For the text-containing cell, return its midpoint in [X, Y] coordinate format. 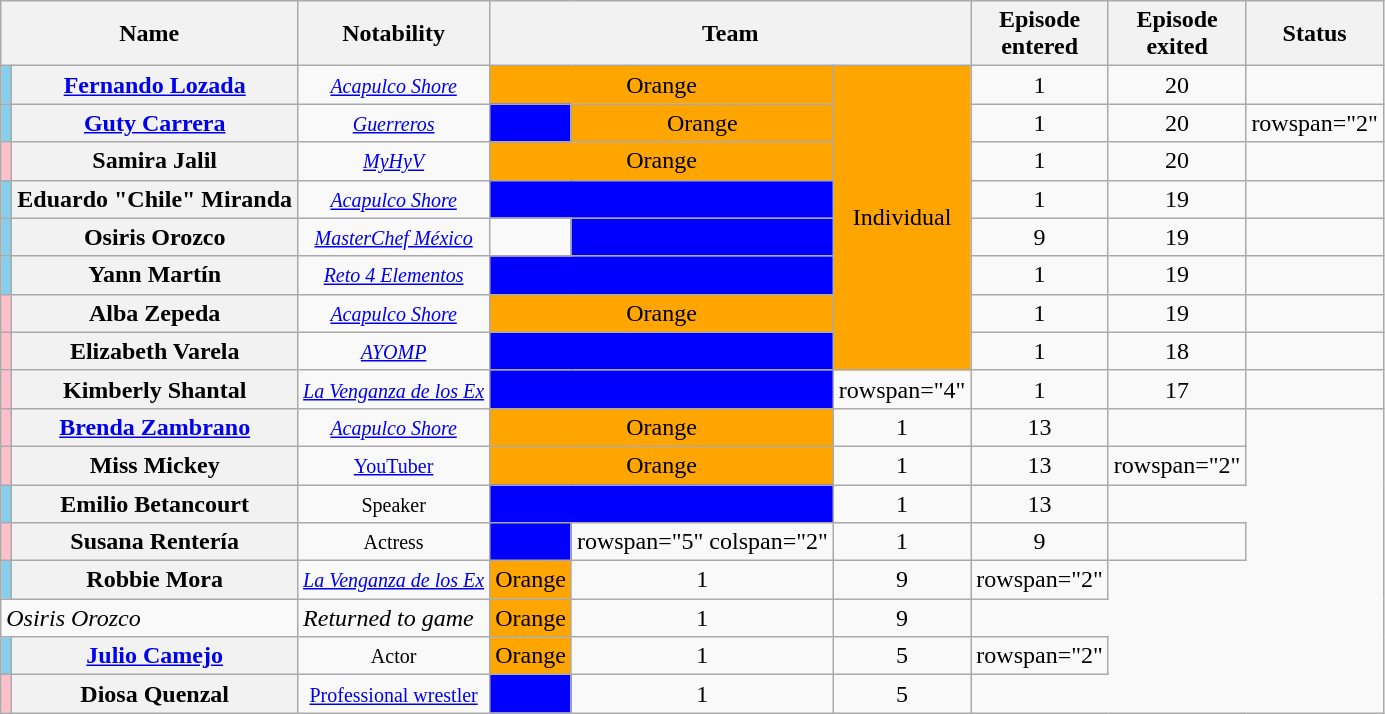
Name [150, 34]
Speaker [394, 503]
YouTuber [394, 465]
17 [1177, 389]
Professional wrestler [394, 694]
Reto 4 Elementos [394, 275]
Samira Jalil [155, 161]
Brenda Zambrano [155, 427]
Fernando Lozada [155, 85]
Miss Mickey [155, 465]
Episode exited [1177, 34]
Status [1315, 34]
AYOMP [394, 351]
Individual [902, 218]
MyHyV [394, 161]
Guerreros [394, 123]
Alba Zepeda [155, 313]
rowspan="4" [902, 389]
Diosa Quenzal [155, 694]
Guty Carrera [155, 123]
Actor [394, 656]
Kimberly Shantal [155, 389]
Yann Martín [155, 275]
Emilio Betancourt [155, 503]
Notability [394, 34]
Julio Camejo [155, 656]
Elizabeth Varela [155, 351]
Episode entered [1040, 34]
MasterChef México [394, 237]
Eduardo "Chile" Miranda [155, 199]
Team [730, 34]
18 [1177, 351]
Returned to game [394, 618]
Actress [394, 542]
Susana Rentería [155, 542]
Robbie Mora [155, 580]
rowspan="5" colspan="2" [702, 542]
